Search for the cell housing the specified text and yield its [x, y] center coordinate. 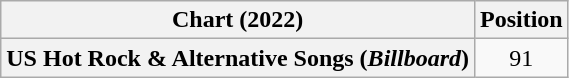
91 [521, 58]
US Hot Rock & Alternative Songs (Billboard) [238, 58]
Position [521, 20]
Chart (2022) [238, 20]
